Identify which cell holds the provided text, then report its (x, y) central coordinate. 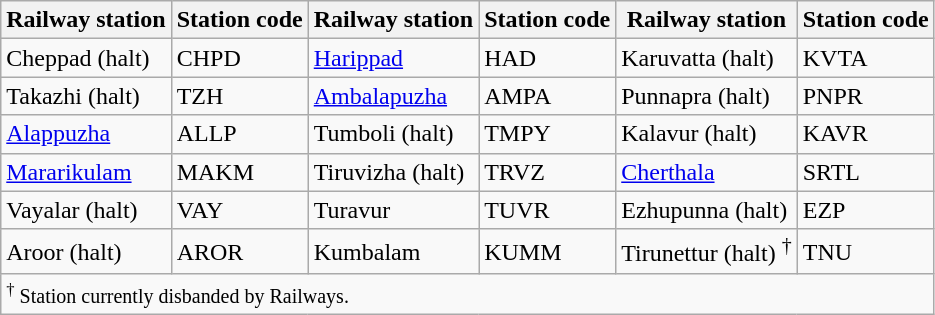
MAKM (240, 172)
Tiruvizha (halt) (393, 172)
Harippad (393, 58)
Ambalapuzha (393, 96)
Vayalar (halt) (86, 210)
Cherthala (707, 172)
HAD (548, 58)
TMPY (548, 134)
Tumboli (halt) (393, 134)
KUMM (548, 252)
Ezhupunna (halt) (707, 210)
KAVR (866, 134)
PNPR (866, 96)
AMPA (548, 96)
Alappuzha (86, 134)
TNU (866, 252)
Punnapra (halt) (707, 96)
Tirunettur (halt) † (707, 252)
Mararikulam (86, 172)
AROR (240, 252)
EZP (866, 210)
Turavur (393, 210)
Kalavur (halt) (707, 134)
Takazhi (halt) (86, 96)
SRTL (866, 172)
ALLP (240, 134)
Kumbalam (393, 252)
† Station currently disbanded by Railways. (468, 294)
TUVR (548, 210)
VAY (240, 210)
TZH (240, 96)
Cheppad (halt) (86, 58)
Aroor (halt) (86, 252)
KVTA (866, 58)
CHPD (240, 58)
Karuvatta (halt) (707, 58)
TRVZ (548, 172)
